Extract the (X, Y) coordinate from the center of the cell holding the provided text.  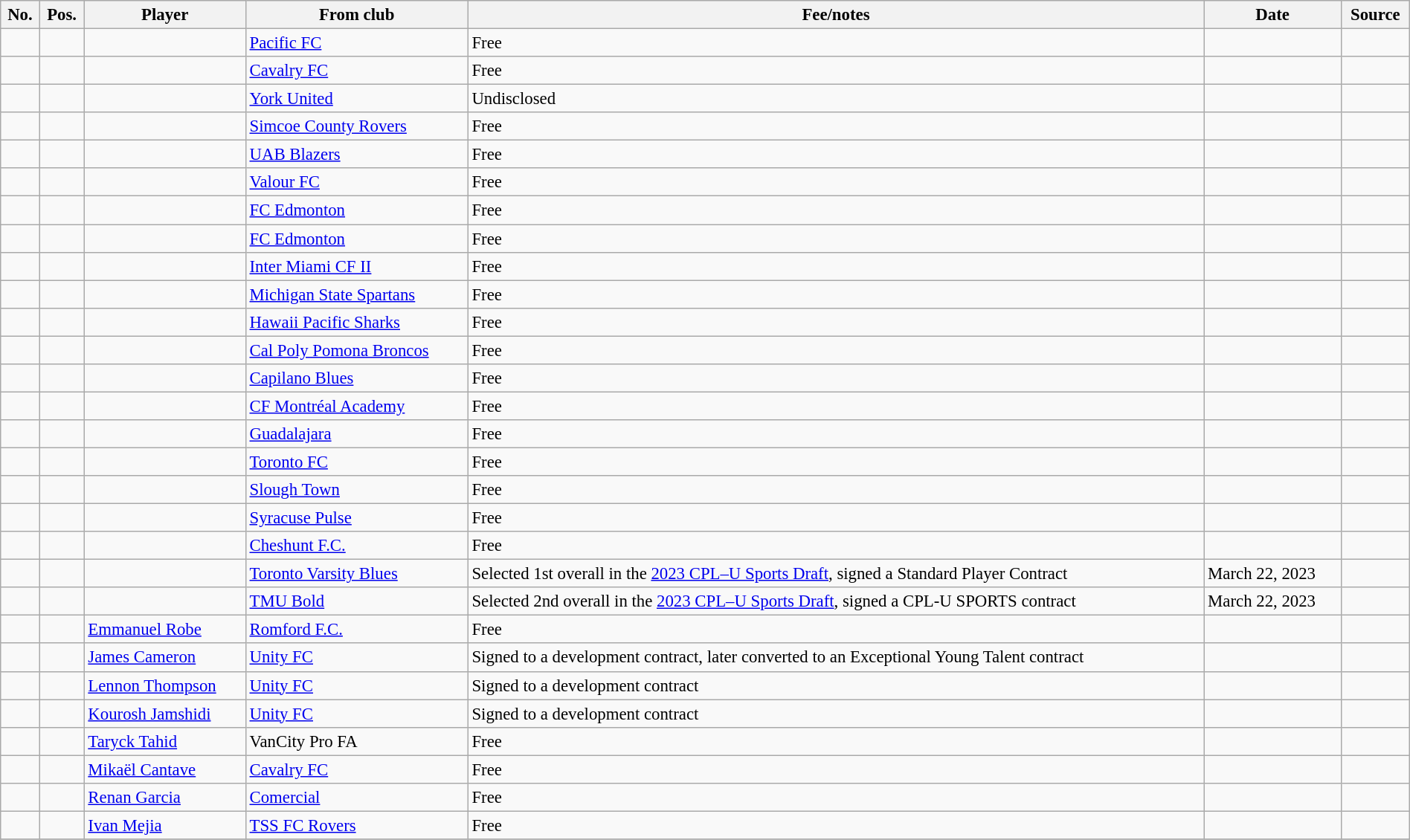
Cheshunt F.C. (357, 546)
Renan Garcia (165, 798)
Pos. (62, 15)
James Cameron (165, 658)
Ivan Mejia (165, 825)
Signed to a development contract, later converted to an Exceptional Young Talent contract (836, 658)
Michigan State Spartans (357, 294)
Source (1375, 15)
UAB Blazers (357, 155)
Comercial (357, 798)
Lennon Thompson (165, 685)
Selected 1st overall in the 2023 CPL–U Sports Draft, signed a Standard Player Contract (836, 574)
Toronto Varsity Blues (357, 574)
Syracuse Pulse (357, 518)
Player (165, 15)
Fee/notes (836, 15)
Undisclosed (836, 99)
Simcoe County Rovers (357, 126)
Selected 2nd overall in the 2023 CPL–U Sports Draft, signed a CPL-U SPORTS contract (836, 601)
Inter Miami CF II (357, 266)
Capilano Blues (357, 378)
Taryck Tahid (165, 741)
CF Montréal Academy (357, 406)
No. (20, 15)
Emmanuel Robe (165, 630)
Pacific FC (357, 43)
From club (357, 15)
Slough Town (357, 490)
Cal Poly Pomona Broncos (357, 350)
Toronto FC (357, 462)
York United (357, 99)
TMU Bold (357, 601)
Guadalajara (357, 434)
Kourosh Jamshidi (165, 714)
Date (1273, 15)
Mikaël Cantave (165, 769)
Romford F.C. (357, 630)
VanCity Pro FA (357, 741)
TSS FC Rovers (357, 825)
Valour FC (357, 182)
Hawaii Pacific Sharks (357, 322)
